Output the [x, y] coordinate of the center of the cell containing the given text.  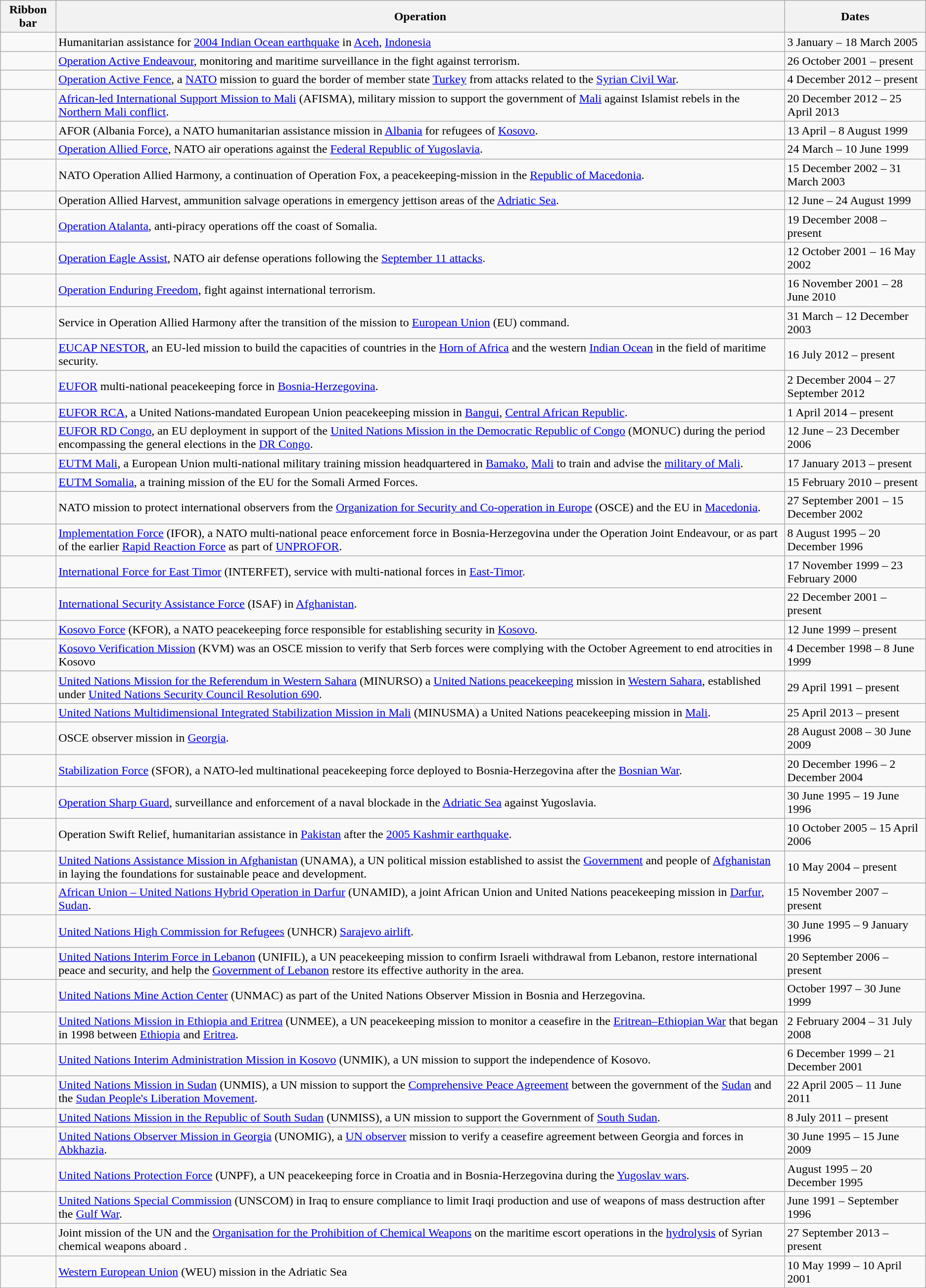
19 December 2008 – present [855, 225]
20 December 1996 – 2 December 2004 [855, 770]
United Nations Protection Force (UNPF), a UN peacekeeping force in Croatia and in Bosnia-Herzegovina during the Yugoslav wars. [420, 1175]
20 September 2006 – present [855, 963]
30 June 1995 – 15 June 2009 [855, 1143]
International Force for East Timor (INTERFET), service with multi-national forces in East-Timor. [420, 572]
24 March – 10 June 1999 [855, 149]
Operation Atalanta, anti-piracy operations off the coast of Somalia. [420, 225]
June 1991 – September 1996 [855, 1207]
2 December 2004 – 27 September 2012 [855, 387]
Operation [420, 17]
United Nations Mission in the Republic of South Sudan (UNMISS), a UN mission to support the Government of South Sudan. [420, 1117]
22 December 2001 – present [855, 604]
4 December 1998 – 8 June 1999 [855, 655]
26 October 2001 – present [855, 61]
United Nations High Commission for Refugees (UNHCR) Sarajevo airlift. [420, 932]
15 February 2010 – present [855, 482]
Operation Allied Force, NATO air operations against the Federal Republic of Yugoslavia. [420, 149]
15 December 2002 – 31 March 2003 [855, 175]
20 December 2012 – 25 April 2013 [855, 105]
Operation Sharp Guard, surveillance and enforcement of a naval blockade in the Adriatic Sea against Yugoslavia. [420, 803]
International Security Assistance Force (ISAF) in Afghanistan. [420, 604]
NATO Operation Allied Harmony, a continuation of Operation Fox, a peacekeeping-mission in the Republic of Macedonia. [420, 175]
4 December 2012 – present [855, 80]
27 September 2013 – present [855, 1239]
12 June – 23 December 2006 [855, 438]
Western European Union (WEU) mission in the Adriatic Sea [420, 1272]
AFOR (Albania Force), a NATO humanitarian assistance mission in Albania for refugees of Kosovo. [420, 131]
EUFOR RCA, a United Nations-mandated European Union peacekeeping mission in Bangui, Central African Republic. [420, 412]
United Nations Multidimensional Integrated Stabilization Mission in Mali (MINUSMA) a United Nations peacekeeping mission in Mali. [420, 712]
10 May 1999 – 10 April 2001 [855, 1272]
October 1997 – 30 June 1999 [855, 996]
16 July 2012 – present [855, 355]
3 January – 18 March 2005 [855, 42]
Operation Allied Harvest, ammunition salvage operations in emergency jettison areas of the Adriatic Sea. [420, 200]
United Nations Mine Action Center (UNMAC) as part of the United Nations Observer Mission in Bosnia and Herzegovina. [420, 996]
Humanitarian assistance for 2004 Indian Ocean earthquake in Aceh, Indonesia [420, 42]
12 October 2001 – 16 May 2002 [855, 258]
Ribbon bar [28, 17]
17 November 1999 – 23 February 2000 [855, 572]
Operation Eagle Assist, NATO air defense operations following the September 11 attacks. [420, 258]
EUTM Somalia, a training mission of the EU for the Somali Armed Forces. [420, 482]
1 April 2014 – present [855, 412]
12 June 1999 – present [855, 629]
Operation Swift Relief, humanitarian assistance in Pakistan after the 2005 Kashmir earthquake. [420, 835]
EUFOR multi-national peacekeeping force in Bosnia-Herzegovina. [420, 387]
Kosovo Force (KFOR), a NATO peacekeeping force responsible for establishing security in Kosovo. [420, 629]
Operation Enduring Freedom, fight against international terrorism. [420, 290]
25 April 2013 – present [855, 712]
Operation Active Fence, a NATO mission to guard the border of member state Turkey from attacks related to the Syrian Civil War. [420, 80]
6 December 1999 – 21 December 2001 [855, 1060]
8 August 1995 – 20 December 1996 [855, 540]
8 July 2011 – present [855, 1117]
15 November 2007 – present [855, 899]
10 October 2005 – 15 April 2006 [855, 835]
30 June 1995 – 9 January 1996 [855, 932]
NATO mission to protect international observers from the Organization for Security and Co-operation in Europe (OSCE) and the EU in Macedonia. [420, 507]
16 November 2001 – 28 June 2010 [855, 290]
28 August 2008 – 30 June 2009 [855, 738]
31 March – 12 December 2003 [855, 322]
OSCE observer mission in Georgia. [420, 738]
Dates [855, 17]
2 February 2004 – 31 July 2008 [855, 1027]
29 April 1991 – present [855, 687]
10 May 2004 – present [855, 867]
27 September 2001 – 15 December 2002 [855, 507]
30 June 1995 – 19 June 1996 [855, 803]
Service in Operation Allied Harmony after the transition of the mission to European Union (EU) command. [420, 322]
African Union – United Nations Hybrid Operation in Darfur (UNAMID), a joint African Union and United Nations peacekeeping mission in Darfur, Sudan. [420, 899]
12 June – 24 August 1999 [855, 200]
13 April – 8 August 1999 [855, 131]
Operation Active Endeavour, monitoring and maritime surveillance in the fight against terrorism. [420, 61]
Stabilization Force (SFOR), a NATO-led multinational peacekeeping force deployed to Bosnia-Herzegovina after the Bosnian War. [420, 770]
EUTM Mali, a European Union multi-national military training mission headquartered in Bamako, Mali to train and advise the military of Mali. [420, 463]
17 January 2013 – present [855, 463]
22 April 2005 – 11 June 2011 [855, 1092]
United Nations Observer Mission in Georgia (UNOMIG), a UN observer mission to verify a ceasefire agreement between Georgia and forces in Abkhazia. [420, 1143]
United Nations Interim Administration Mission in Kosovo (UNMIK), a UN mission to support the independence of Kosovo. [420, 1060]
August 1995 – 20 December 1995 [855, 1175]
